Locate the cell with the specified text and output its [x, y] center coordinate. 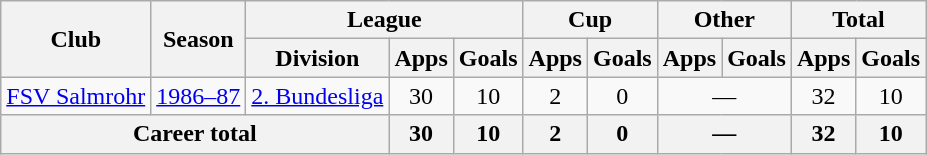
League [384, 20]
Club [76, 39]
Season [198, 39]
2. Bundesliga [318, 96]
Other [724, 20]
Total [858, 20]
1986–87 [198, 96]
Cup [590, 20]
Division [318, 58]
Career total [195, 134]
FSV Salmrohr [76, 96]
